Return the (X, Y) coordinate for the center point of the cell that contains the specified text.  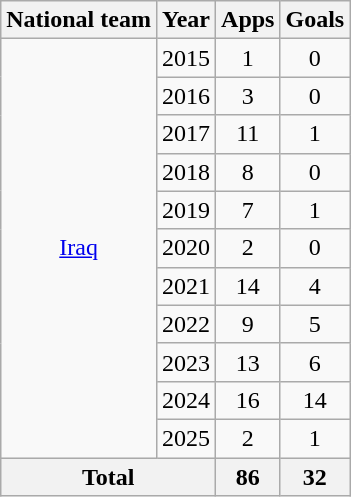
4 (315, 286)
Iraq (79, 248)
Goals (315, 20)
5 (315, 324)
2021 (186, 286)
8 (248, 172)
2017 (186, 134)
11 (248, 134)
9 (248, 324)
7 (248, 210)
86 (248, 477)
13 (248, 362)
16 (248, 400)
Year (186, 20)
2016 (186, 96)
2018 (186, 172)
Total (108, 477)
Apps (248, 20)
2024 (186, 400)
6 (315, 362)
2020 (186, 248)
2019 (186, 210)
2015 (186, 58)
32 (315, 477)
2022 (186, 324)
3 (248, 96)
2025 (186, 438)
2023 (186, 362)
National team (79, 20)
